Extract the (X, Y) coordinate from the center of the cell holding the provided text.  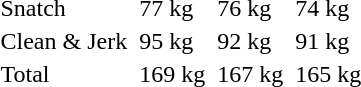
95 kg (172, 41)
92 kg (250, 41)
